Output the [X, Y] coordinate of the center of the cell containing the given text.  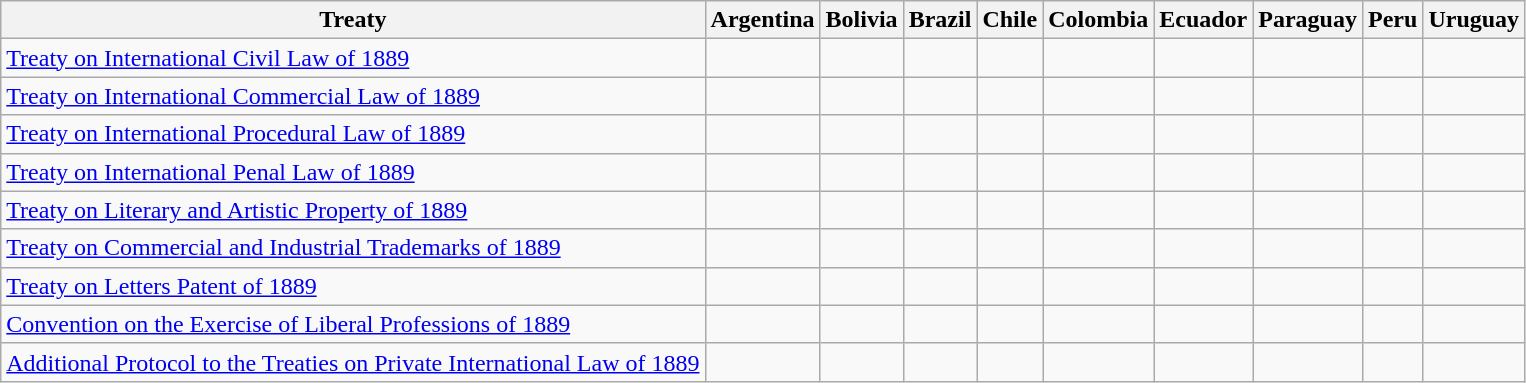
Treaty on International Civil Law of 1889 [353, 58]
Treaty on Letters Patent of 1889 [353, 286]
Convention on the Exercise of Liberal Professions of 1889 [353, 324]
Brazil [940, 20]
Argentina [762, 20]
Uruguay [1474, 20]
Treaty on International Penal Law of 1889 [353, 172]
Ecuador [1204, 20]
Colombia [1098, 20]
Treaty on International Procedural Law of 1889 [353, 134]
Peru [1392, 20]
Treaty on International Commercial Law of 1889 [353, 96]
Chile [1010, 20]
Treaty on Commercial and Industrial Trademarks of 1889 [353, 248]
Paraguay [1308, 20]
Treaty [353, 20]
Bolivia [862, 20]
Treaty on Literary and Artistic Property of 1889 [353, 210]
Additional Protocol to the Treaties on Private International Law of 1889 [353, 362]
